Locate the cell with the specified text and output its [x, y] center coordinate. 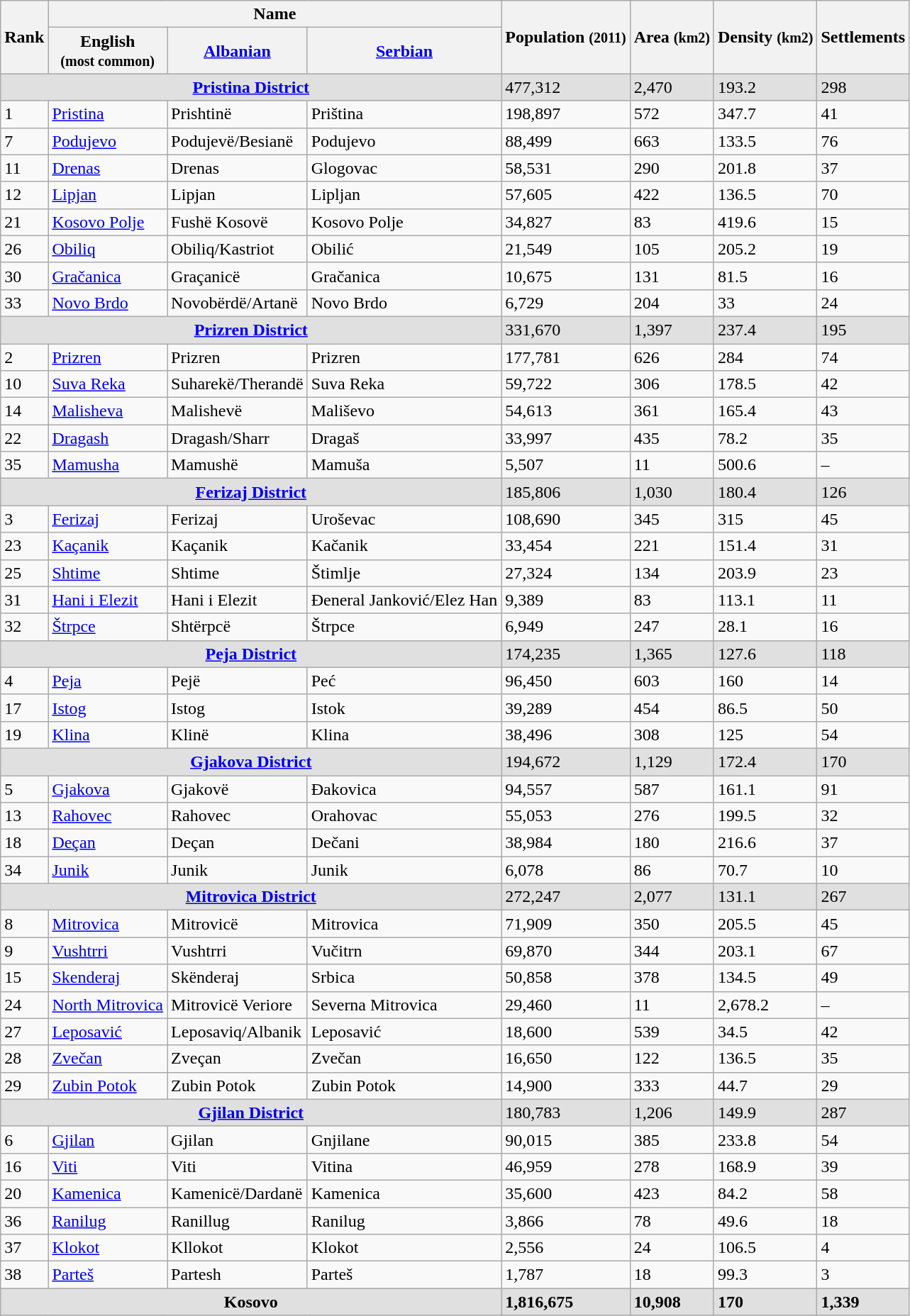
276 [672, 816]
12 [24, 195]
Novobërdë/Artanë [238, 303]
278 [672, 1166]
1,206 [672, 1113]
50,858 [566, 978]
422 [672, 195]
205.5 [765, 924]
44.7 [765, 1086]
113.1 [765, 600]
345 [672, 519]
18,600 [566, 1032]
35,600 [566, 1193]
67 [863, 951]
76 [863, 141]
Pristina [108, 114]
86 [672, 870]
267 [863, 897]
58 [863, 1193]
Population (2011) [566, 37]
2,077 [672, 897]
84.2 [765, 1193]
385 [672, 1139]
108,690 [566, 519]
Đeneral Janković/Elez Han [404, 600]
22 [24, 438]
17 [24, 708]
21,549 [566, 249]
9,389 [566, 600]
28 [24, 1059]
477,312 [566, 87]
34,827 [566, 222]
29,460 [566, 1005]
9 [24, 951]
78.2 [765, 438]
423 [672, 1193]
Density (km2) [765, 37]
Albanian [238, 51]
Orahovac [404, 816]
94,557 [566, 789]
27,324 [566, 573]
86.5 [765, 708]
333 [672, 1086]
Ranillug [238, 1220]
204 [672, 303]
272,247 [566, 897]
127.6 [765, 654]
663 [672, 141]
Settlements [863, 37]
194,672 [566, 762]
Pristina District [251, 87]
284 [765, 357]
435 [672, 438]
Kosovo [251, 1302]
Peć [404, 681]
57,605 [566, 195]
118 [863, 654]
6,078 [566, 870]
Pejë [238, 681]
North Mitrovica [108, 1005]
Kačanik [404, 546]
Mališevo [404, 411]
21 [24, 222]
Area (km2) [672, 37]
603 [672, 681]
Podujevë/Besianë [238, 141]
308 [672, 735]
50 [863, 708]
185,806 [566, 492]
59,722 [566, 384]
Mitrovicë [238, 924]
88,499 [566, 141]
161.1 [765, 789]
71,909 [566, 924]
151.4 [765, 546]
28.1 [765, 627]
Dečani [404, 843]
Gjakovë [238, 789]
Malishevë [238, 411]
221 [672, 546]
20 [24, 1193]
134 [672, 573]
Priština [404, 114]
10,675 [566, 276]
39,289 [566, 708]
26 [24, 249]
125 [765, 735]
69,870 [566, 951]
198,897 [566, 114]
1,787 [566, 1275]
39 [863, 1166]
10,908 [672, 1302]
131 [672, 276]
1,397 [672, 330]
Glogovac [404, 168]
205.2 [765, 249]
1,339 [863, 1302]
Prishtinë [238, 114]
33,454 [566, 546]
27 [24, 1032]
133.5 [765, 141]
Dragash/Sharr [238, 438]
2,678.2 [765, 1005]
Mamushë [238, 465]
34.5 [765, 1032]
315 [765, 519]
Uroševac [404, 519]
58,531 [566, 168]
74 [863, 357]
199.5 [765, 816]
English(most common) [108, 51]
91 [863, 789]
Fushë Kosovë [238, 222]
5 [24, 789]
Rank [24, 37]
13 [24, 816]
1,365 [672, 654]
8 [24, 924]
378 [672, 978]
Partesh [238, 1275]
572 [672, 114]
1,816,675 [566, 1302]
290 [672, 168]
38 [24, 1275]
5,507 [566, 465]
Kllokot [238, 1248]
237.4 [765, 330]
361 [672, 411]
Mitrovicë Veriore [238, 1005]
306 [672, 384]
25 [24, 573]
180 [672, 843]
46,959 [566, 1166]
Leposaviq/Albanik [238, 1032]
Shtërpcë [238, 627]
Vučitrn [404, 951]
Đakovica [404, 789]
149.9 [765, 1113]
331,670 [566, 330]
172.4 [765, 762]
Gnjilane [404, 1139]
347.7 [765, 114]
38,496 [566, 735]
2 [24, 357]
287 [863, 1113]
49 [863, 978]
160 [765, 681]
1,030 [672, 492]
36 [24, 1220]
201.8 [765, 168]
81.5 [765, 276]
Dragash [108, 438]
500.6 [765, 465]
16,650 [566, 1059]
Mamuša [404, 465]
350 [672, 924]
Dragaš [404, 438]
454 [672, 708]
Zveçan [238, 1059]
165.4 [765, 411]
203.9 [765, 573]
Peja [108, 681]
Skënderaj [238, 978]
49.6 [765, 1220]
Gjakova District [251, 762]
Severna Mitrovica [404, 1005]
Klinë [238, 735]
233.8 [765, 1139]
14,900 [566, 1086]
195 [863, 330]
106.5 [765, 1248]
1 [24, 114]
587 [672, 789]
180,783 [566, 1113]
Srbica [404, 978]
193.2 [765, 87]
539 [672, 1032]
7 [24, 141]
180.4 [765, 492]
Obiliq [108, 249]
78 [672, 1220]
Ferizaj District [251, 492]
6,949 [566, 627]
34 [24, 870]
1,129 [672, 762]
105 [672, 249]
41 [863, 114]
38,984 [566, 843]
Graçanicë [238, 276]
174,235 [566, 654]
6 [24, 1139]
30 [24, 276]
Name [275, 14]
2,470 [672, 87]
2,556 [566, 1248]
Gjilan District [251, 1113]
Istok [404, 708]
134.5 [765, 978]
6,729 [566, 303]
Serbian [404, 51]
Suharekë/Therandë [238, 384]
419.6 [765, 222]
126 [863, 492]
Skenderaj [108, 978]
298 [863, 87]
43 [863, 411]
Vitina [404, 1166]
Gjakova [108, 789]
344 [672, 951]
3,866 [566, 1220]
Obilić [404, 249]
55,053 [566, 816]
70.7 [765, 870]
Mitrovica District [251, 897]
90,015 [566, 1139]
247 [672, 627]
Mamusha [108, 465]
Lipljan [404, 195]
626 [672, 357]
Obiliq/Kastriot [238, 249]
216.6 [765, 843]
Kamenicë/Dardanë [238, 1193]
Malisheva [108, 411]
33,997 [566, 438]
54,613 [566, 411]
Peja District [251, 654]
96,450 [566, 681]
131.1 [765, 897]
203.1 [765, 951]
Štimlje [404, 573]
Prizren District [251, 330]
168.9 [765, 1166]
70 [863, 195]
122 [672, 1059]
99.3 [765, 1275]
178.5 [765, 384]
177,781 [566, 357]
